Search for the cell housing the specified text and yield its [x, y] center coordinate. 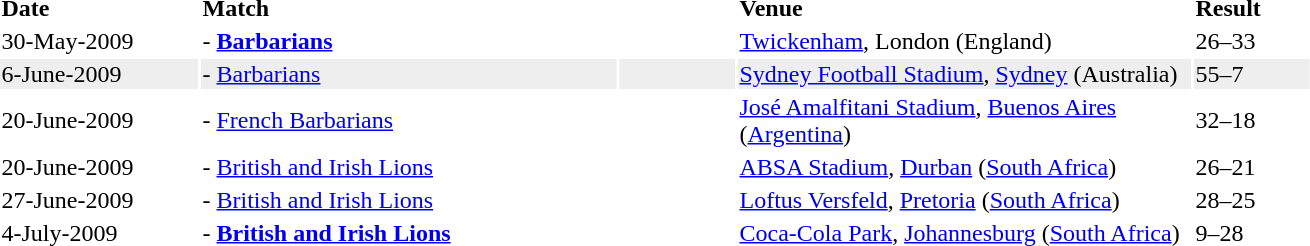
José Amalfitani Stadium, Buenos Aires (Argentina) [964, 120]
Sydney Football Stadium, Sydney (Australia) [964, 74]
32–18 [1252, 120]
26–33 [1252, 41]
28–25 [1252, 200]
Twickenham, London (England) [964, 41]
ABSA Stadium, Durban (South Africa) [964, 167]
27-June-2009 [99, 200]
55–7 [1252, 74]
Loftus Versfeld, Pretoria (South Africa) [964, 200]
26–21 [1252, 167]
6-June-2009 [99, 74]
- French Barbarians [409, 120]
30-May-2009 [99, 41]
